Locate the cell with the specified text and output its (x, y) center coordinate. 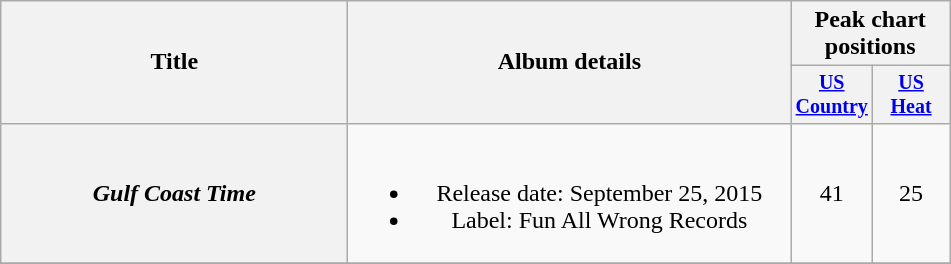
Peak chartpositions (870, 34)
41 (832, 193)
Release date: September 25, 2015Label: Fun All Wrong Records (570, 193)
US Country (832, 94)
Gulf Coast Time (174, 193)
USHeat (912, 94)
Title (174, 62)
Album details (570, 62)
25 (912, 193)
